Scan for the cell matching the given text and deliver its [X, Y] coordinate at center. 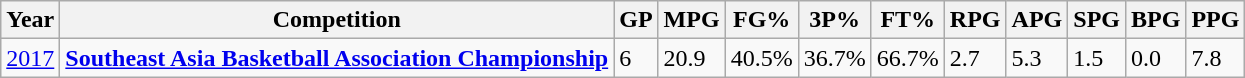
SPG [1097, 20]
3P% [834, 20]
MPG [692, 20]
APG [1037, 20]
Year [30, 20]
1.5 [1097, 58]
BPG [1156, 20]
RPG [975, 20]
PPG [1216, 20]
36.7% [834, 58]
66.7% [908, 58]
2.7 [975, 58]
Competition [337, 20]
7.8 [1216, 58]
5.3 [1037, 58]
0.0 [1156, 58]
FG% [762, 20]
40.5% [762, 58]
2017 [30, 58]
FT% [908, 20]
GP [636, 20]
20.9 [692, 58]
6 [636, 58]
Southeast Asia Basketball Association Championship [337, 58]
